Find where the given text appears and provide that cell's center as (X, Y) coordinate. 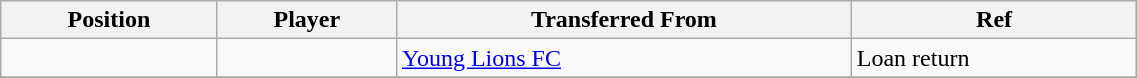
Transferred From (624, 20)
Player (306, 20)
Ref (994, 20)
Young Lions FC (624, 58)
Loan return (994, 58)
Position (109, 20)
